Output the [X, Y] coordinate of the center of the cell containing the given text.  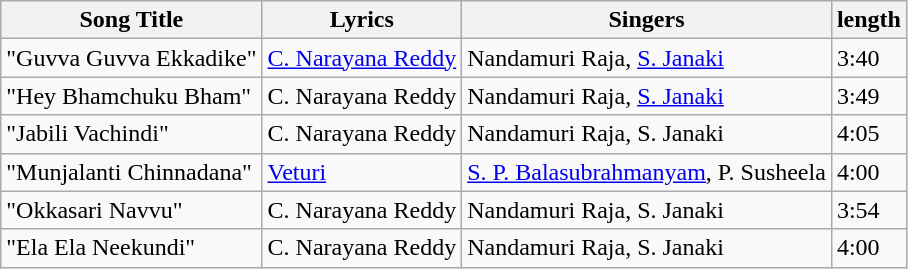
"Munjalanti Chinnadana" [132, 172]
length [868, 20]
"Jabili Vachindi" [132, 134]
Song Title [132, 20]
"Okkasari Navvu" [132, 210]
3:40 [868, 58]
"Ela Ela Neekundi" [132, 248]
4:05 [868, 134]
"Guvva Guvva Ekkadike" [132, 58]
3:49 [868, 96]
Lyrics [362, 20]
Singers [647, 20]
"Hey Bhamchuku Bham" [132, 96]
Veturi [362, 172]
3:54 [868, 210]
S. P. Balasubrahmanyam, P. Susheela [647, 172]
